Return the (X, Y) coordinate for the center point of the cell that contains the specified text.  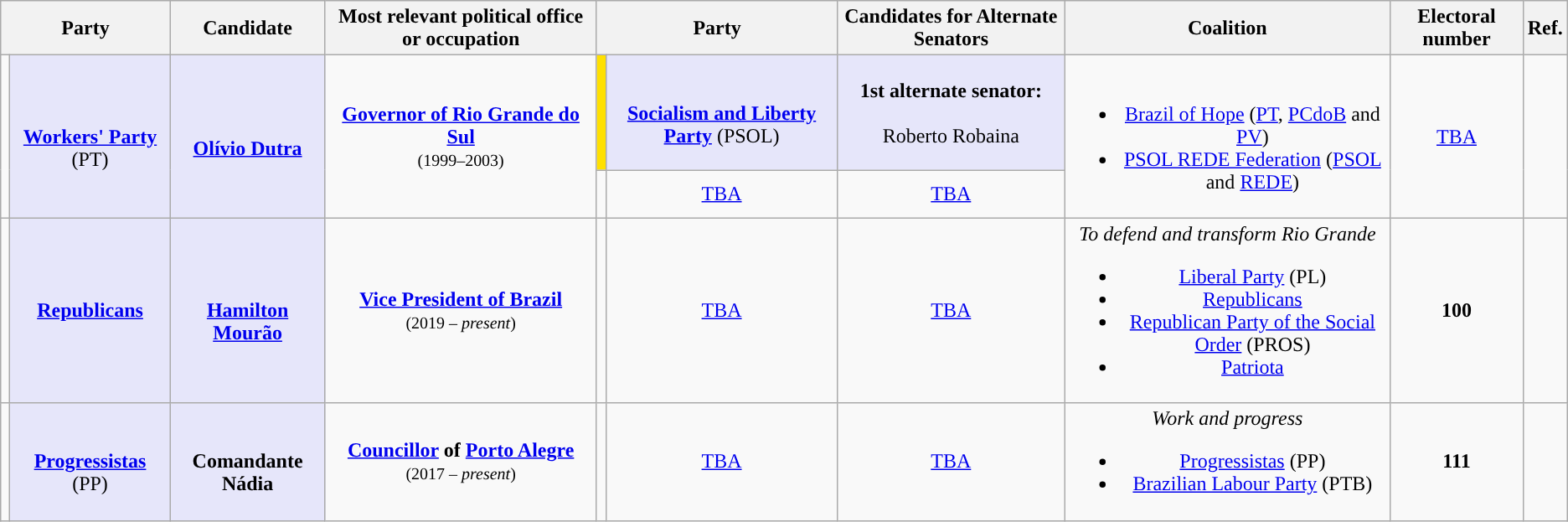
100 (1457, 310)
Electoral number (1457, 28)
Coalition (1228, 28)
Most relevant political office or occupation (461, 28)
111 (1457, 462)
Workers' Party (PT) (90, 137)
Comandante Nádia (248, 462)
To defend and transform Rio GrandeLiberal Party (PL)RepublicansRepublican Party of the Social Order (PROS)Patriota (1228, 310)
Olívio Dutra (248, 137)
Vice President of Brazil(2019 – present) (461, 310)
Socialism and Liberty Party (PSOL) (721, 112)
Candidates for Alternate Senators (952, 28)
Work and progressProgressistas (PP)Brazilian Labour Party (PTB) (1228, 462)
Republicans (90, 310)
Progressistas (PP) (90, 462)
Councillor of Porto Alegre(2017 – present) (461, 462)
Brazil of Hope (PT, PCdoB and PV)PSOL REDE Federation (PSOL and REDE) (1228, 137)
1st alternate senator:Roberto Robaina (952, 112)
Hamilton Mourão (248, 310)
Candidate (248, 28)
Ref. (1545, 28)
Governor of Rio Grande do Sul(1999–2003) (461, 137)
